Search for the cell housing the specified text and yield its [x, y] center coordinate. 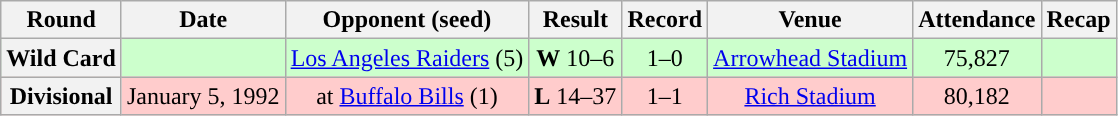
Result [576, 20]
W 10–6 [576, 58]
at Buffalo Bills (1) [407, 96]
Arrowhead Stadium [810, 58]
L 14–37 [576, 96]
Los Angeles Raiders (5) [407, 58]
Opponent (seed) [407, 20]
75,827 [977, 58]
1–0 [665, 58]
Recap [1078, 20]
Attendance [977, 20]
80,182 [977, 96]
Date [203, 20]
Venue [810, 20]
Wild Card [62, 58]
Record [665, 20]
Divisional [62, 96]
Round [62, 20]
1–1 [665, 96]
Rich Stadium [810, 96]
January 5, 1992 [203, 96]
